For the text-containing cell, return its midpoint in [x, y] coordinate format. 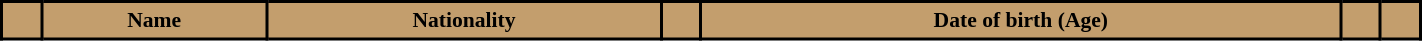
Name [154, 20]
Date of birth (Age) [1020, 20]
Nationality [464, 20]
